Identify which cell holds the provided text, then report its (x, y) central coordinate. 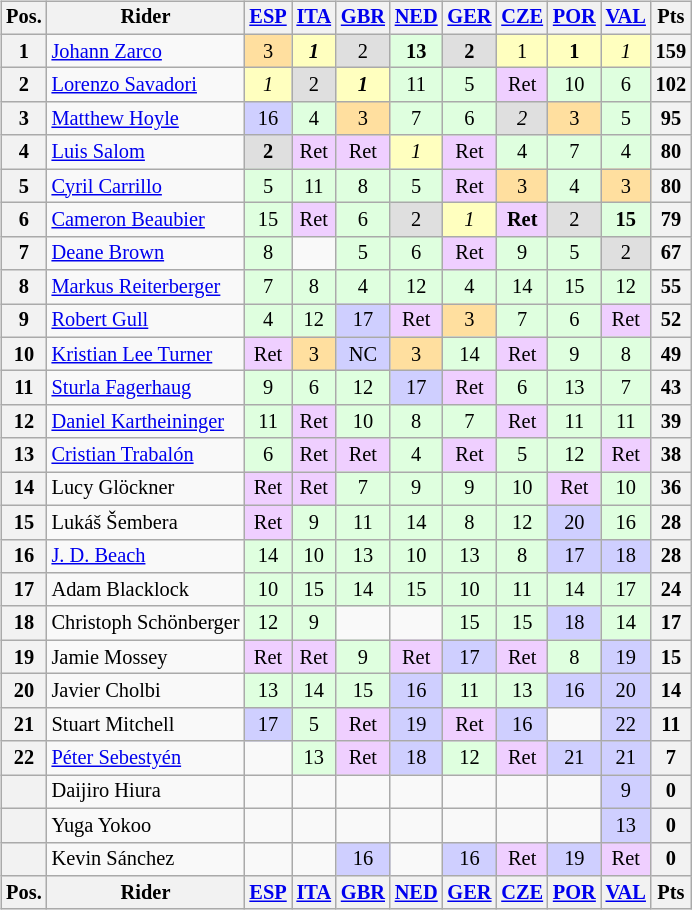
Kevin Sánchez (146, 859)
Cyril Carrillo (146, 186)
Markus Reiterberger (146, 287)
55 (671, 287)
Jamie Mossey (146, 657)
102 (671, 85)
Luis Salom (146, 152)
Javier Cholbi (146, 691)
24 (671, 590)
79 (671, 220)
Daijiro Hiura (146, 792)
Matthew Hoyle (146, 119)
95 (671, 119)
49 (671, 354)
J. D. Beach (146, 556)
Deane Brown (146, 253)
Cameron Beaubier (146, 220)
Lucy Glöckner (146, 489)
NC (363, 354)
52 (671, 321)
Yuga Yokoo (146, 825)
Christoph Schönberger (146, 623)
Sturla Fagerhaug (146, 388)
Johann Zarco (146, 51)
Stuart Mitchell (146, 724)
Lukáš Šembera (146, 522)
Daniel Kartheininger (146, 422)
43 (671, 388)
Kristian Lee Turner (146, 354)
Robert Gull (146, 321)
39 (671, 422)
159 (671, 51)
36 (671, 489)
67 (671, 253)
Adam Blacklock (146, 590)
Cristian Trabalón (146, 455)
Péter Sebestyén (146, 758)
Lorenzo Savadori (146, 85)
38 (671, 455)
